Find where the given text appears and provide that cell's center as (X, Y) coordinate. 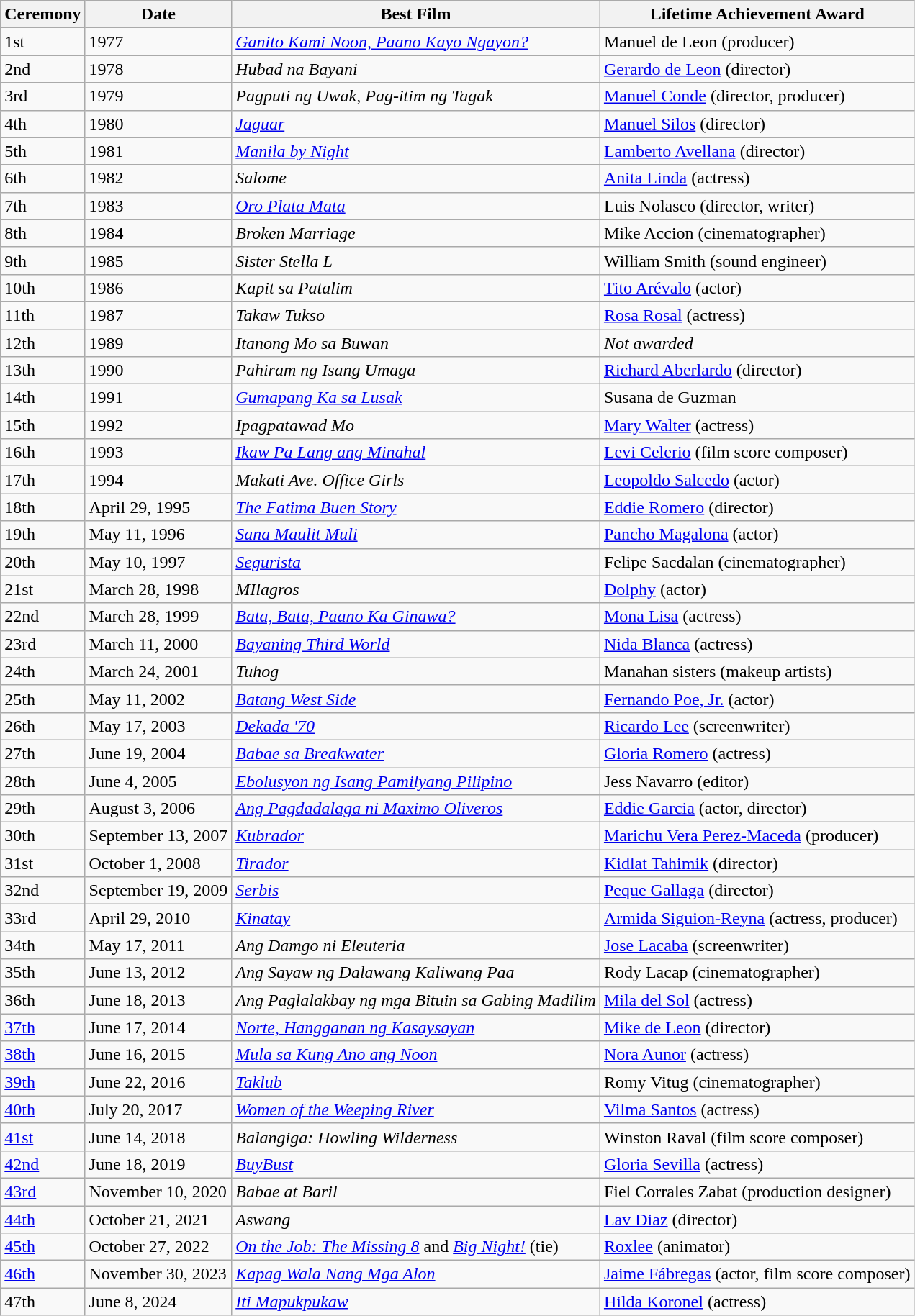
32nd (43, 891)
September 13, 2007 (158, 836)
4th (43, 124)
Nida Blanca (actress) (757, 644)
Pagputi ng Uwak, Pag-itim ng Tagak (416, 96)
Kapag Wala Nang Mga Alon (416, 1274)
Ikaw Pa Lang ang Minahal (416, 453)
Ipagpatawad Mo (416, 425)
39th (43, 1082)
Pahiram ng Isang Umaga (416, 371)
1st (43, 42)
Balangiga: Howling Wilderness (416, 1137)
Lav Diaz (director) (757, 1220)
April 29, 1995 (158, 507)
6th (43, 178)
22nd (43, 617)
Jose Lacaba (screenwriter) (757, 945)
March 28, 1999 (158, 617)
November 30, 2023 (158, 1274)
47th (43, 1302)
Jess Navarro (editor) (757, 781)
Tuhog (416, 671)
Mary Walter (actress) (757, 425)
Date (158, 14)
1978 (158, 69)
8th (43, 233)
Gerardo de Leon (director) (757, 69)
21st (43, 589)
Pancho Magalona (actor) (757, 535)
June 17, 2014 (158, 1027)
Batang West Side (416, 699)
Broken Marriage (416, 233)
August 3, 2006 (158, 809)
Women of the Weeping River (416, 1109)
34th (43, 945)
31st (43, 863)
23rd (43, 644)
MIlagros (416, 589)
Fiel Corrales Zabat (production designer) (757, 1192)
Kubrador (416, 836)
March 11, 2000 (158, 644)
5th (43, 151)
May 17, 2003 (158, 726)
Sister Stella L (416, 260)
June 13, 2012 (158, 973)
Nora Aunor (actress) (757, 1055)
24th (43, 671)
43rd (43, 1192)
Takaw Tukso (416, 315)
Manuel Conde (director, producer) (757, 96)
Ricardo Lee (screenwriter) (757, 726)
Kidlat Tahimik (director) (757, 863)
10th (43, 288)
Lifetime Achievement Award (757, 14)
May 17, 2011 (158, 945)
1981 (158, 151)
28th (43, 781)
41st (43, 1137)
25th (43, 699)
Anita Linda (actress) (757, 178)
44th (43, 1220)
The Fatima Buen Story (416, 507)
29th (43, 809)
Kapit sa Patalim (416, 288)
Felipe Sacdalan (cinematographer) (757, 562)
1990 (158, 371)
Mila del Sol (actress) (757, 1000)
November 10, 2020 (158, 1192)
October 1, 2008 (158, 863)
1992 (158, 425)
1994 (158, 480)
1986 (158, 288)
1985 (158, 260)
Dekada '70 (416, 726)
3rd (43, 96)
October 27, 2022 (158, 1247)
19th (43, 535)
Mona Lisa (actress) (757, 617)
Manahan sisters (makeup artists) (757, 671)
Not awarded (757, 343)
March 28, 1998 (158, 589)
William Smith (sound engineer) (757, 260)
Tirador (416, 863)
Best Film (416, 14)
26th (43, 726)
12th (43, 343)
Bayaning Third World (416, 644)
16th (43, 453)
13th (43, 371)
Tito Arévalo (actor) (757, 288)
Bata, Bata, Paano Ka Ginawa? (416, 617)
Taklub (416, 1082)
Hubad na Bayani (416, 69)
Luis Nolasco (director, writer) (757, 206)
Manila by Night (416, 151)
Manuel de Leon (producer) (757, 42)
Lamberto Avellana (director) (757, 151)
Richard Aberlardo (director) (757, 371)
15th (43, 425)
Dolphy (actor) (757, 589)
June 14, 2018 (158, 1137)
April 29, 2010 (158, 918)
Roxlee (animator) (757, 1247)
Ang Damgo ni Eleuteria (416, 945)
7th (43, 206)
Oro Plata Mata (416, 206)
38th (43, 1055)
Eddie Romero (director) (757, 507)
45th (43, 1247)
1980 (158, 124)
40th (43, 1109)
33rd (43, 918)
35th (43, 973)
October 21, 2021 (158, 1220)
2nd (43, 69)
Jaguar (416, 124)
Vilma Santos (actress) (757, 1109)
27th (43, 753)
14th (43, 398)
Jaime Fábregas (actor, film score composer) (757, 1274)
1984 (158, 233)
46th (43, 1274)
Rody Lacap (cinematographer) (757, 973)
Iti Mapukpukaw (416, 1302)
Kinatay (416, 918)
Norte, Hangganan ng Kasaysayan (416, 1027)
BuyBust (416, 1164)
17th (43, 480)
1991 (158, 398)
Mula sa Kung Ano ang Noon (416, 1055)
18th (43, 507)
Segurista (416, 562)
Eddie Garcia (actor, director) (757, 809)
June 16, 2015 (158, 1055)
March 24, 2001 (158, 671)
Susana de Guzman (757, 398)
June 18, 2019 (158, 1164)
Babae at Baril (416, 1192)
1982 (158, 178)
Romy Vitug (cinematographer) (757, 1082)
Ang Pagdadalaga ni Maximo Oliveros (416, 809)
Mike Accion (cinematographer) (757, 233)
Ebolusyon ng Isang Pamilyang Pilipino (416, 781)
On the Job: The Missing 8 and Big Night! (tie) (416, 1247)
June 19, 2004 (158, 753)
Peque Gallaga (director) (757, 891)
36th (43, 1000)
Makati Ave. Office Girls (416, 480)
Aswang (416, 1220)
Winston Raval (film score composer) (757, 1137)
Babae sa Breakwater (416, 753)
Ganito Kami Noon, Paano Kayo Ngayon? (416, 42)
1983 (158, 206)
Mike de Leon (director) (757, 1027)
30th (43, 836)
20th (43, 562)
June 8, 2024 (158, 1302)
1977 (158, 42)
1993 (158, 453)
Levi Celerio (film score composer) (757, 453)
June 18, 2013 (158, 1000)
37th (43, 1027)
Leopoldo Salcedo (actor) (757, 480)
Fernando Poe, Jr. (actor) (757, 699)
Salome (416, 178)
May 10, 1997 (158, 562)
Serbis (416, 891)
1987 (158, 315)
11th (43, 315)
Hilda Koronel (actress) (757, 1302)
Ang Sayaw ng Dalawang Kaliwang Paa (416, 973)
1989 (158, 343)
Rosa Rosal (actress) (757, 315)
June 22, 2016 (158, 1082)
Gloria Sevilla (actress) (757, 1164)
Gloria Romero (actress) (757, 753)
Ang Paglalakbay ng mga Bituin sa Gabing Madilim (416, 1000)
1979 (158, 96)
Manuel Silos (director) (757, 124)
May 11, 2002 (158, 699)
Sana Maulit Muli (416, 535)
May 11, 1996 (158, 535)
Armida Siguion-Reyna (actress, producer) (757, 918)
9th (43, 260)
June 4, 2005 (158, 781)
Gumapang Ka sa Lusak (416, 398)
July 20, 2017 (158, 1109)
Marichu Vera Perez-Maceda (producer) (757, 836)
Ceremony (43, 14)
42nd (43, 1164)
Itanong Mo sa Buwan (416, 343)
September 19, 2009 (158, 891)
